Search for the cell housing the specified text and yield its [X, Y] center coordinate. 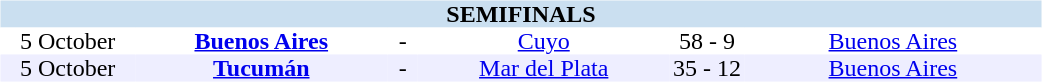
Mar del Plata [544, 68]
Cuyo [544, 42]
58 - 9 [707, 42]
Tucumán [262, 68]
SEMIFINALS [520, 14]
35 - 12 [707, 68]
